Search for the cell housing the specified text and yield its [X, Y] center coordinate. 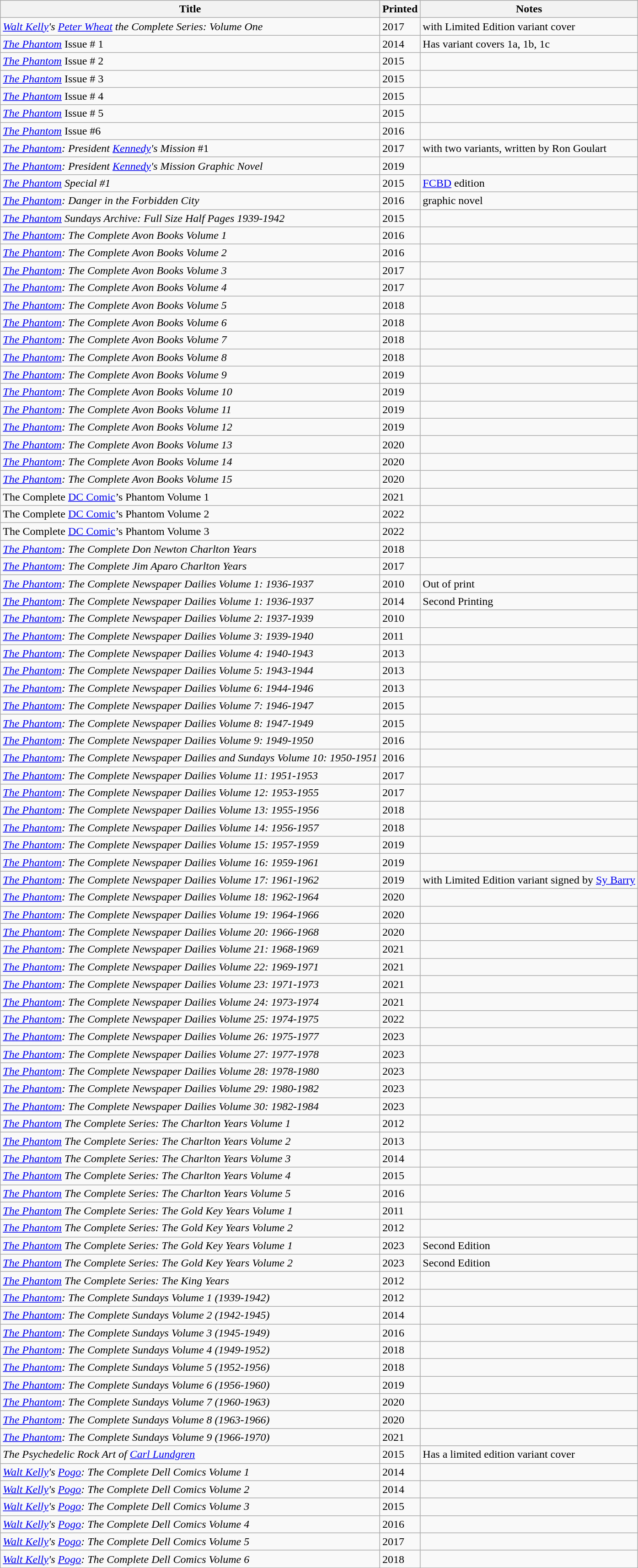
The Phantom: The Complete Newspaper Dailies Volume 5: 1943-1944 [190, 671]
The Phantom: The Complete Avon Books Volume 9 [190, 375]
The Phantom: The Complete Avon Books Volume 5 [190, 305]
The Phantom: President Kennedy's Mission Graphic Novel [190, 166]
The Phantom: The Complete Sundays Volume 2 (1942-1945) [190, 1315]
Walt Kelly's Pogo: The Complete Dell Comics Volume 5 [190, 1541]
The Phantom Issue #6 [190, 131]
The Phantom: The Complete Newspaper Dailies Volume 22: 1969-1971 [190, 967]
The Phantom: The Complete Newspaper Dailies Volume 6: 1944-1946 [190, 688]
The Phantom: The Complete Avon Books Volume 8 [190, 357]
Second Printing [529, 601]
The Phantom: The Complete Newspaper Dailies Volume 9: 1949-1950 [190, 740]
The Phantom: The Complete Sundays Volume 4 (1949-1952) [190, 1350]
The Phantom: The Complete Sundays Volume 5 (1952-1956) [190, 1368]
The Phantom: The Complete Newspaper Dailies Volume 2: 1937-1939 [190, 619]
The Phantom Issue # 2 [190, 61]
The Phantom: The Complete Avon Books Volume 14 [190, 462]
The Phantom: The Complete Newspaper Dailies Volume 3: 1939-1940 [190, 636]
The Phantom: The Complete Sundays Volume 7 (1960-1963) [190, 1402]
The Phantom Issue # 1 [190, 44]
The Phantom The Complete Series: The Charlton Years Volume 3 [190, 1158]
The Phantom: The Complete Newspaper Dailies Volume 4: 1940-1943 [190, 653]
The Phantom: The Complete Newspaper Dailies Volume 21: 1968-1969 [190, 949]
The Phantom: The Complete Sundays Volume 3 (1945-1949) [190, 1333]
The Phantom: The Complete Avon Books Volume 7 [190, 340]
The Phantom: The Complete Newspaper Dailies Volume 19: 1964-1966 [190, 915]
The Phantom: The Complete Newspaper Dailies Volume 28: 1978-1980 [190, 1072]
The Phantom: The Complete Sundays Volume 9 (1966-1970) [190, 1437]
The Phantom: The Complete Newspaper Dailies Volume 20: 1966-1968 [190, 932]
The Phantom: The Complete Jim Aparo Charlton Years [190, 566]
The Phantom: The Complete Newspaper Dailies Volume 17: 1961-1962 [190, 880]
The Phantom: The Complete Newspaper Dailies Volume 15: 1957-1959 [190, 845]
The Phantom: The Complete Avon Books Volume 13 [190, 444]
The Phantom: Danger in the Forbidden City [190, 200]
The Complete DC Comic’s Phantom Volume 1 [190, 496]
The Phantom Special #1 [190, 183]
The Phantom: The Complete Newspaper Dailies Volume 13: 1955-1956 [190, 810]
The Phantom: The Complete Newspaper Dailies Volume 27: 1977-1978 [190, 1054]
The Phantom: The Complete Newspaper Dailies Volume 24: 1973-1974 [190, 1002]
The Phantom: The Complete Sundays Volume 6 (1956-1960) [190, 1385]
The Phantom: The Complete Newspaper Dailies and Sundays Volume 10: 1950-1951 [190, 758]
Has variant covers 1a, 1b, 1c [529, 44]
with two variants, written by Ron Goulart [529, 148]
Out of print [529, 584]
FCBD edition [529, 183]
The Phantom: The Complete Newspaper Dailies Volume 14: 1956-1957 [190, 828]
Walt Kelly's Peter Wheat the Complete Series: Volume One [190, 27]
The Phantom: The Complete Avon Books Volume 12 [190, 427]
The Phantom The Complete Series: The Charlton Years Volume 4 [190, 1176]
The Phantom: The Complete Newspaper Dailies Volume 8: 1947-1949 [190, 723]
The Phantom: The Complete Newspaper Dailies Volume 29: 1980-1982 [190, 1089]
with Limited Edition variant cover [529, 27]
Printed [400, 9]
The Phantom: The Complete Avon Books Volume 2 [190, 253]
The Phantom: The Complete Newspaper Dailies Volume 30: 1982-1984 [190, 1106]
Walt Kelly's Pogo: The Complete Dell Comics Volume 4 [190, 1524]
Walt Kelly's Pogo: The Complete Dell Comics Volume 1 [190, 1472]
Walt Kelly's Pogo: The Complete Dell Comics Volume 3 [190, 1507]
The Complete DC Comic’s Phantom Volume 3 [190, 532]
The Phantom: The Complete Avon Books Volume 15 [190, 479]
The Phantom: The Complete Avon Books Volume 10 [190, 392]
Title [190, 9]
The Phantom The Complete Series: The Charlton Years Volume 1 [190, 1124]
Walt Kelly's Pogo: The Complete Dell Comics Volume 6 [190, 1559]
The Phantom: The Complete Sundays Volume 8 (1963-1966) [190, 1420]
The Phantom Issue # 5 [190, 113]
The Phantom: The Complete Newspaper Dailies Volume 18: 1962-1964 [190, 897]
The Phantom Sundays Archive: Full Size Half Pages 1939-1942 [190, 218]
The Phantom: The Complete Avon Books Volume 4 [190, 288]
The Psychedelic Rock Art of Carl Lundgren [190, 1455]
The Phantom The Complete Series: The King Years [190, 1280]
The Phantom: The Complete Newspaper Dailies Volume 11: 1951-1953 [190, 776]
graphic novel [529, 200]
The Phantom The Complete Series: The Charlton Years Volume 2 [190, 1141]
Has a limited edition variant cover [529, 1455]
Walt Kelly's Pogo: The Complete Dell Comics Volume 2 [190, 1489]
The Phantom: The Complete Avon Books Volume 1 [190, 236]
The Phantom Issue # 4 [190, 96]
The Phantom: The Complete Newspaper Dailies Volume 16: 1959-1961 [190, 862]
The Phantom: The Complete Avon Books Volume 3 [190, 270]
The Phantom Issue # 3 [190, 79]
with Limited Edition variant signed by Sy Barry [529, 880]
The Phantom: President Kennedy's Mission #1 [190, 148]
Notes [529, 9]
The Phantom: The Complete Newspaper Dailies Volume 26: 1975-1977 [190, 1036]
The Phantom: The Complete Avon Books Volume 11 [190, 410]
The Phantom: The Complete Newspaper Dailies Volume 23: 1971-1973 [190, 984]
The Phantom: The Complete Sundays Volume 1 (1939-1942) [190, 1298]
The Phantom The Complete Series: The Charlton Years Volume 5 [190, 1193]
The Complete DC Comic’s Phantom Volume 2 [190, 514]
The Phantom: The Complete Newspaper Dailies Volume 7: 1946-1947 [190, 706]
The Phantom: The Complete Newspaper Dailies Volume 25: 1974-1975 [190, 1019]
The Phantom: The Complete Don Newton Charlton Years [190, 549]
The Phantom: The Complete Newspaper Dailies Volume 12: 1953-1955 [190, 793]
The Phantom: The Complete Avon Books Volume 6 [190, 323]
